From the cell containing the given text, extract its center point as [x, y] coordinate. 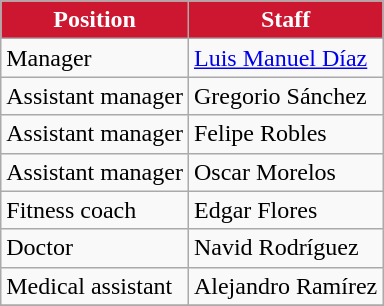
Alejandro Ramírez [285, 286]
Gregorio Sánchez [285, 96]
Navid Rodríguez [285, 248]
Medical assistant [95, 286]
Oscar Morelos [285, 172]
Luis Manuel Díaz [285, 58]
Position [95, 20]
Edgar Flores [285, 210]
Doctor [95, 248]
Manager [95, 58]
Felipe Robles [285, 134]
Fitness coach [95, 210]
Staff [285, 20]
